Output the [X, Y] coordinate of the center of the cell containing the given text.  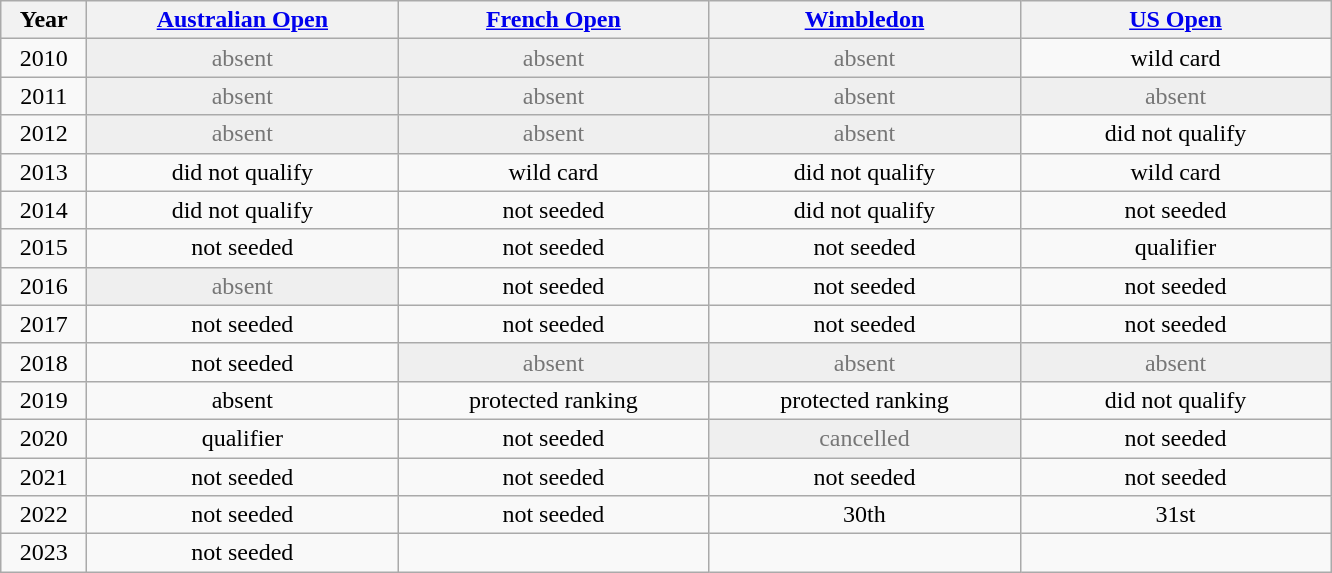
Australian Open [242, 20]
2021 [44, 477]
Wimbledon [864, 20]
2012 [44, 134]
2023 [44, 553]
2015 [44, 248]
2016 [44, 286]
cancelled [864, 438]
Year [44, 20]
2020 [44, 438]
2018 [44, 362]
31st [1176, 515]
2011 [44, 96]
US Open [1176, 20]
2019 [44, 400]
2017 [44, 324]
2010 [44, 58]
2013 [44, 172]
2014 [44, 210]
French Open [554, 20]
30th [864, 515]
2022 [44, 515]
